Extract the [X, Y] coordinate from the center of the cell holding the provided text.  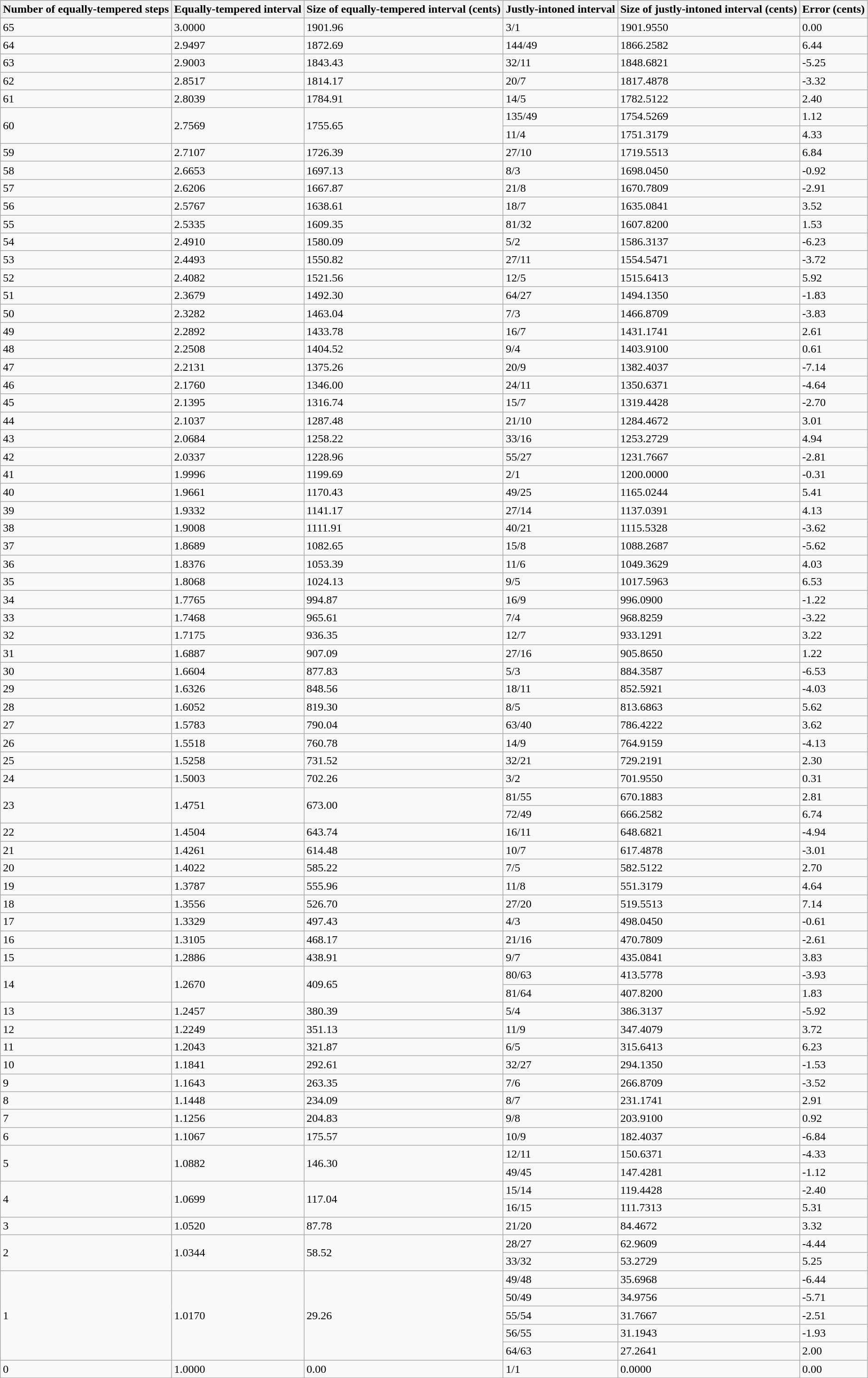
1165.0244 [709, 492]
1200.0000 [709, 474]
1719.5513 [709, 152]
-2.81 [833, 456]
36 [86, 564]
3.32 [833, 1226]
933.1291 [709, 635]
1.7468 [238, 618]
72/49 [561, 814]
1/1 [561, 1369]
21/8 [561, 188]
64/63 [561, 1351]
31 [86, 653]
4/3 [561, 922]
3.72 [833, 1029]
61 [86, 99]
1.8068 [238, 582]
2.0684 [238, 438]
4.33 [833, 134]
-7.14 [833, 367]
22 [86, 832]
-5.71 [833, 1297]
6/5 [561, 1047]
Size of equally-tempered interval (cents) [404, 9]
1284.4672 [709, 421]
1115.5328 [709, 528]
-4.13 [833, 743]
670.1883 [709, 797]
643.74 [404, 832]
-3.83 [833, 313]
585.22 [404, 868]
42 [86, 456]
4.94 [833, 438]
1554.5471 [709, 260]
Size of justly-intoned interval (cents) [709, 9]
25 [86, 760]
12/5 [561, 278]
1.7765 [238, 600]
1137.0391 [709, 510]
27/11 [561, 260]
1754.5269 [709, 117]
1751.3179 [709, 134]
32/11 [561, 63]
266.8709 [709, 1082]
-3.22 [833, 618]
1635.0841 [709, 206]
7/4 [561, 618]
49/45 [561, 1172]
-4.03 [833, 689]
2.6206 [238, 188]
24/11 [561, 385]
27/16 [561, 653]
20/7 [561, 81]
9 [86, 1082]
1.5258 [238, 760]
1670.7809 [709, 188]
1492.30 [404, 296]
-0.92 [833, 170]
1494.1350 [709, 296]
2.5335 [238, 224]
63 [86, 63]
1.3556 [238, 904]
175.57 [404, 1136]
1.6052 [238, 707]
59 [86, 152]
182.4037 [709, 1136]
1.4022 [238, 868]
117.04 [404, 1199]
62.9609 [709, 1244]
1319.4428 [709, 403]
21/16 [561, 940]
3/2 [561, 778]
8 [86, 1101]
4.13 [833, 510]
-3.62 [833, 528]
470.7809 [709, 940]
37 [86, 546]
3.62 [833, 725]
32/27 [561, 1065]
497.43 [404, 922]
1 [86, 1315]
20 [86, 868]
1.8689 [238, 546]
1814.17 [404, 81]
49/25 [561, 492]
1.2457 [238, 1011]
45 [86, 403]
1782.5122 [709, 99]
2.81 [833, 797]
994.87 [404, 600]
27 [86, 725]
144/49 [561, 45]
1515.6413 [709, 278]
2.2131 [238, 367]
11/4 [561, 134]
54 [86, 242]
2.70 [833, 868]
321.87 [404, 1047]
-2.51 [833, 1315]
1.9332 [238, 510]
0 [86, 1369]
-5.25 [833, 63]
2.1395 [238, 403]
50 [86, 313]
33/32 [561, 1261]
5.31 [833, 1208]
6.84 [833, 152]
29 [86, 689]
2.00 [833, 1351]
2.1037 [238, 421]
-6.23 [833, 242]
1.9996 [238, 474]
936.35 [404, 635]
81/55 [561, 797]
790.04 [404, 725]
2.6653 [238, 170]
56 [86, 206]
111.7313 [709, 1208]
1.2249 [238, 1029]
2.8039 [238, 99]
409.65 [404, 984]
907.09 [404, 653]
-3.93 [833, 975]
-6.84 [833, 1136]
1.1448 [238, 1101]
1017.5963 [709, 582]
7 [86, 1119]
2.4493 [238, 260]
1231.7667 [709, 456]
813.6863 [709, 707]
996.0900 [709, 600]
413.5778 [709, 975]
-1.53 [833, 1065]
0.0000 [709, 1369]
6.74 [833, 814]
1901.96 [404, 27]
1287.48 [404, 421]
-5.62 [833, 546]
1.4504 [238, 832]
294.1350 [709, 1065]
1463.04 [404, 313]
50/49 [561, 1297]
701.9550 [709, 778]
62 [86, 81]
764.9159 [709, 743]
6.44 [833, 45]
47 [86, 367]
1843.43 [404, 63]
10/9 [561, 1136]
1.4751 [238, 806]
315.6413 [709, 1047]
526.70 [404, 904]
28/27 [561, 1244]
292.61 [404, 1065]
150.6371 [709, 1154]
33 [86, 618]
3 [86, 1226]
731.52 [404, 760]
53 [86, 260]
-3.32 [833, 81]
147.4281 [709, 1172]
11 [86, 1047]
1466.8709 [709, 313]
8/7 [561, 1101]
-0.31 [833, 474]
5.62 [833, 707]
-4.33 [833, 1154]
0.31 [833, 778]
55/27 [561, 456]
3.83 [833, 957]
1350.6371 [709, 385]
8/5 [561, 707]
53.2729 [709, 1261]
0.61 [833, 349]
555.96 [404, 886]
1.1643 [238, 1082]
11/8 [561, 886]
56/55 [561, 1333]
33/16 [561, 438]
582.5122 [709, 868]
14 [86, 984]
905.8650 [709, 653]
1866.2582 [709, 45]
-4.94 [833, 832]
1901.9550 [709, 27]
2.0337 [238, 456]
4.64 [833, 886]
-2.61 [833, 940]
55/54 [561, 1315]
43 [86, 438]
5/2 [561, 242]
1550.82 [404, 260]
351.13 [404, 1029]
1607.8200 [709, 224]
55 [86, 224]
15/7 [561, 403]
435.0841 [709, 957]
81/32 [561, 224]
60 [86, 125]
1.9008 [238, 528]
-2.40 [833, 1190]
40 [86, 492]
407.8200 [709, 993]
263.35 [404, 1082]
87.78 [404, 1226]
2.9497 [238, 45]
7/5 [561, 868]
1.9661 [238, 492]
231.1741 [709, 1101]
34.9756 [709, 1297]
18/11 [561, 689]
58.52 [404, 1253]
1.83 [833, 993]
1382.4037 [709, 367]
852.5921 [709, 689]
6.23 [833, 1047]
13 [86, 1011]
135/49 [561, 117]
27/14 [561, 510]
1.5518 [238, 743]
64 [86, 45]
468.17 [404, 940]
38 [86, 528]
21 [86, 850]
0.92 [833, 1119]
7/6 [561, 1082]
965.61 [404, 618]
2/1 [561, 474]
52 [86, 278]
-1.22 [833, 600]
1199.69 [404, 474]
2.9003 [238, 63]
614.48 [404, 850]
18/7 [561, 206]
65 [86, 27]
1053.39 [404, 564]
-3.01 [833, 850]
3.52 [833, 206]
11/9 [561, 1029]
18 [86, 904]
380.39 [404, 1011]
-1.12 [833, 1172]
15/8 [561, 546]
2 [86, 1253]
24 [86, 778]
41 [86, 474]
44 [86, 421]
Error (cents) [833, 9]
1.2886 [238, 957]
81/64 [561, 993]
2.5767 [238, 206]
10/7 [561, 850]
877.83 [404, 671]
1403.9100 [709, 349]
666.2582 [709, 814]
1586.3137 [709, 242]
84.4672 [709, 1226]
1697.13 [404, 170]
5 [86, 1163]
1.0000 [238, 1369]
1.22 [833, 653]
27/10 [561, 152]
1609.35 [404, 224]
27/20 [561, 904]
1228.96 [404, 456]
48 [86, 349]
-6.53 [833, 671]
80/63 [561, 975]
1.3787 [238, 886]
28 [86, 707]
2.8517 [238, 81]
21/10 [561, 421]
16/15 [561, 1208]
1431.1741 [709, 331]
1.8376 [238, 564]
2.7569 [238, 125]
204.83 [404, 1119]
34 [86, 600]
1580.09 [404, 242]
6 [86, 1136]
551.3179 [709, 886]
1.2670 [238, 984]
9/8 [561, 1119]
-2.91 [833, 188]
1521.56 [404, 278]
819.30 [404, 707]
2.1760 [238, 385]
203.9100 [709, 1119]
5/3 [561, 671]
-3.52 [833, 1082]
58 [86, 170]
1170.43 [404, 492]
1.0699 [238, 1199]
51 [86, 296]
30 [86, 671]
1698.0450 [709, 170]
1667.87 [404, 188]
617.4878 [709, 850]
519.5513 [709, 904]
1638.61 [404, 206]
1.53 [833, 224]
20/9 [561, 367]
1082.65 [404, 546]
1024.13 [404, 582]
16/7 [561, 331]
1.6887 [238, 653]
2.91 [833, 1101]
438.91 [404, 957]
32/21 [561, 760]
146.30 [404, 1163]
3.22 [833, 635]
40/21 [561, 528]
9/7 [561, 957]
14/5 [561, 99]
1433.78 [404, 331]
5.92 [833, 278]
46 [86, 385]
9/5 [561, 582]
49/48 [561, 1279]
884.3587 [709, 671]
1.1256 [238, 1119]
35.6968 [709, 1279]
17 [86, 922]
5/4 [561, 1011]
234.09 [404, 1101]
1.3105 [238, 940]
1.7175 [238, 635]
-0.61 [833, 922]
8/3 [561, 170]
5.41 [833, 492]
1404.52 [404, 349]
2.7107 [238, 152]
26 [86, 743]
31.1943 [709, 1333]
1755.65 [404, 125]
-4.44 [833, 1244]
1253.2729 [709, 438]
1.1841 [238, 1065]
-6.44 [833, 1279]
-4.64 [833, 385]
16/11 [561, 832]
386.3137 [709, 1011]
1726.39 [404, 152]
15 [86, 957]
23 [86, 806]
4.03 [833, 564]
1375.26 [404, 367]
11/6 [561, 564]
15/14 [561, 1190]
49 [86, 331]
1.4261 [238, 850]
1.3329 [238, 922]
64/27 [561, 296]
1.2043 [238, 1047]
1.0520 [238, 1226]
1.1067 [238, 1136]
Number of equally-tempered steps [86, 9]
3.0000 [238, 27]
1141.17 [404, 510]
1049.3629 [709, 564]
21/20 [561, 1226]
Justly-intoned interval [561, 9]
2.4082 [238, 278]
-1.83 [833, 296]
-1.93 [833, 1333]
1088.2687 [709, 546]
39 [86, 510]
32 [86, 635]
2.40 [833, 99]
498.0450 [709, 922]
14/9 [561, 743]
6.53 [833, 582]
729.2191 [709, 760]
2.61 [833, 331]
16 [86, 940]
7/3 [561, 313]
702.26 [404, 778]
2.3282 [238, 313]
1.5003 [238, 778]
1872.69 [404, 45]
1.5783 [238, 725]
1.0344 [238, 1253]
2.2892 [238, 331]
1784.91 [404, 99]
119.4428 [709, 1190]
1848.6821 [709, 63]
673.00 [404, 806]
1.6604 [238, 671]
2.4910 [238, 242]
27.2641 [709, 1351]
2.2508 [238, 349]
848.56 [404, 689]
3.01 [833, 421]
2.3679 [238, 296]
19 [86, 886]
Equally-tempered interval [238, 9]
1.6326 [238, 689]
4 [86, 1199]
29.26 [404, 1315]
1258.22 [404, 438]
1316.74 [404, 403]
12/7 [561, 635]
1346.00 [404, 385]
347.4079 [709, 1029]
5.25 [833, 1261]
1.12 [833, 117]
63/40 [561, 725]
57 [86, 188]
2.30 [833, 760]
16/9 [561, 600]
1.0882 [238, 1163]
35 [86, 582]
-2.70 [833, 403]
1.0170 [238, 1315]
1111.91 [404, 528]
968.8259 [709, 618]
648.6821 [709, 832]
1817.4878 [709, 81]
9/4 [561, 349]
31.7667 [709, 1315]
7.14 [833, 904]
3/1 [561, 27]
-5.92 [833, 1011]
786.4222 [709, 725]
760.78 [404, 743]
12/11 [561, 1154]
10 [86, 1065]
-3.72 [833, 260]
12 [86, 1029]
